Determine the (X, Y) coordinate at the center of the cell enclosing the given text.  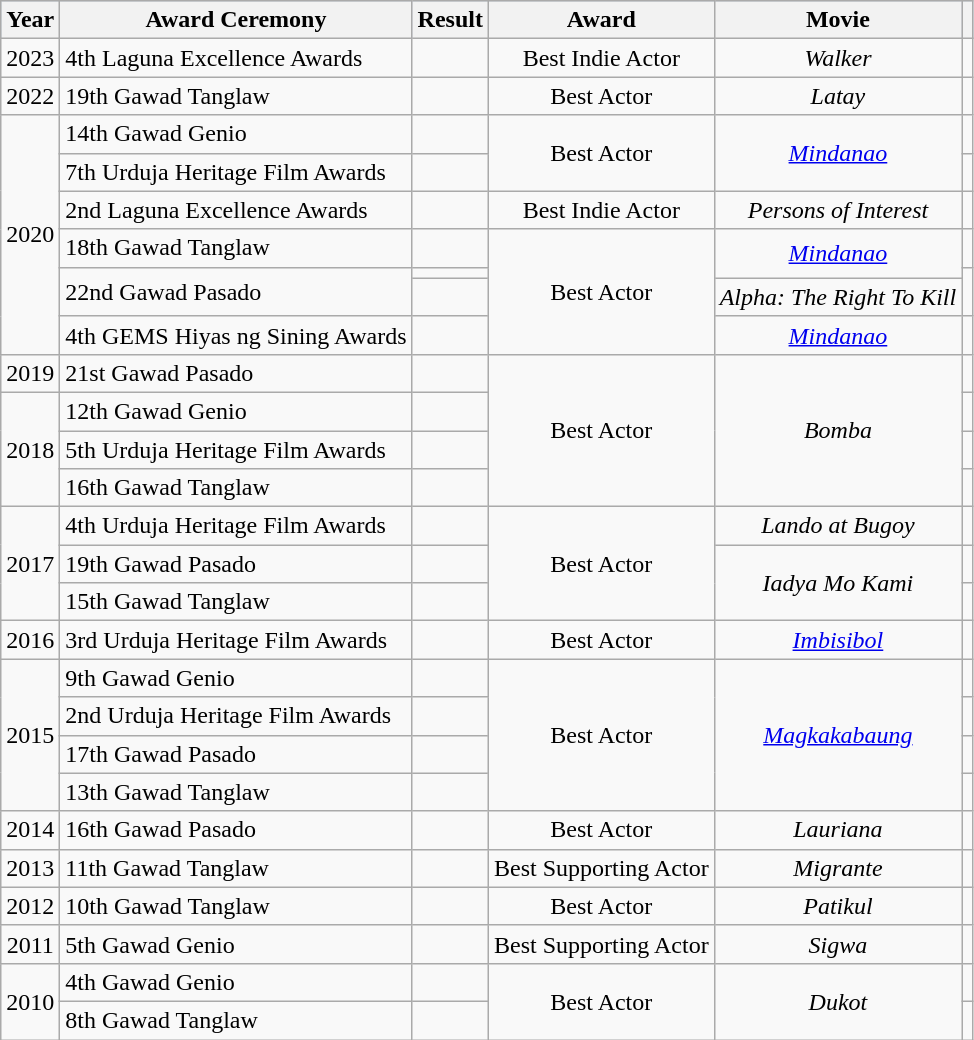
9th Gawad Genio (236, 678)
2011 (30, 944)
Imbisibol (838, 640)
19th Gawad Tanglaw (236, 96)
3rd Urduja Heritage Film Awards (236, 640)
2023 (30, 58)
4th Urduja Heritage Film Awards (236, 526)
12th Gawad Genio (236, 411)
2022 (30, 96)
2014 (30, 830)
Migrante (838, 868)
Latay (838, 96)
4th Laguna Excellence Awards (236, 58)
2010 (30, 1001)
2012 (30, 906)
Award (601, 20)
2015 (30, 735)
10th Gawad Tanglaw (236, 906)
22nd Gawad Pasado (236, 292)
Year (30, 20)
Iadya Mo Kami (838, 583)
Magkakabaung (838, 735)
2016 (30, 640)
5th Urduja Heritage Film Awards (236, 449)
15th Gawad Tanglaw (236, 602)
4th Gawad Genio (236, 982)
16th Gawad Tanglaw (236, 488)
Movie (838, 20)
5th Gawad Genio (236, 944)
7th Urduja Heritage Film Awards (236, 172)
Lando at Bugoy (838, 526)
2020 (30, 234)
8th Gawad Tanglaw (236, 1020)
16th Gawad Pasado (236, 830)
13th Gawad Tanglaw (236, 792)
2019 (30, 373)
2017 (30, 564)
2018 (30, 449)
14th Gawad Genio (236, 134)
19th Gawad Pasado (236, 564)
Patikul (838, 906)
11th Gawad Tanglaw (236, 868)
Persons of Interest (838, 210)
Dukot (838, 1001)
2013 (30, 868)
4th GEMS Hiyas ng Sining Awards (236, 335)
18th Gawad Tanglaw (236, 248)
2nd Laguna Excellence Awards (236, 210)
Award Ceremony (236, 20)
Sigwa (838, 944)
2nd Urduja Heritage Film Awards (236, 716)
Walker (838, 58)
17th Gawad Pasado (236, 754)
21st Gawad Pasado (236, 373)
Bomba (838, 430)
Alpha: The Right To Kill (838, 297)
Lauriana (838, 830)
Result (450, 20)
